Search for the cell housing the specified text and yield its (x, y) center coordinate. 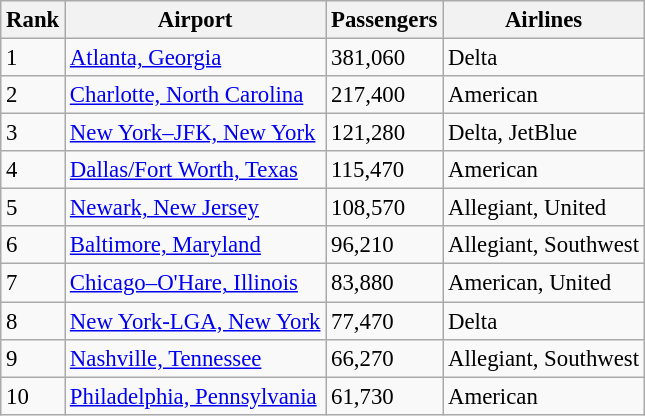
9 (33, 358)
New York–JFK, New York (196, 133)
Charlotte, North Carolina (196, 95)
2 (33, 95)
New York-LGA, New York (196, 321)
8 (33, 321)
1 (33, 58)
Airlines (544, 20)
115,470 (384, 170)
Chicago–O'Hare, Illinois (196, 283)
Baltimore, Maryland (196, 245)
Allegiant, United (544, 208)
83,880 (384, 283)
7 (33, 283)
Atlanta, Georgia (196, 58)
American, United (544, 283)
4 (33, 170)
Delta, JetBlue (544, 133)
96,210 (384, 245)
Newark, New Jersey (196, 208)
108,570 (384, 208)
381,060 (384, 58)
121,280 (384, 133)
217,400 (384, 95)
Passengers (384, 20)
3 (33, 133)
61,730 (384, 396)
Dallas/Fort Worth, Texas (196, 170)
Airport (196, 20)
Rank (33, 20)
Nashville, Tennessee (196, 358)
66,270 (384, 358)
77,470 (384, 321)
6 (33, 245)
10 (33, 396)
5 (33, 208)
Philadelphia, Pennsylvania (196, 396)
